Identify which cell holds the provided text, then report its [X, Y] central coordinate. 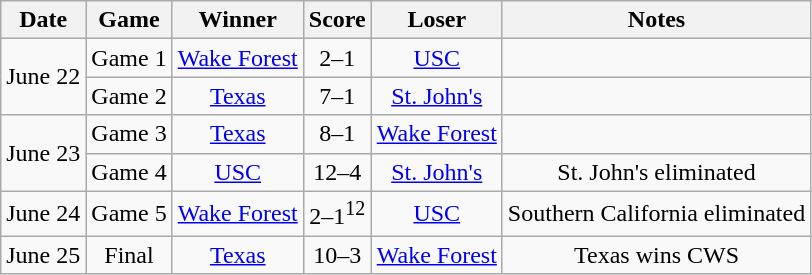
Score [337, 20]
June 24 [44, 214]
12–4 [337, 172]
8–1 [337, 134]
Notes [656, 20]
Loser [436, 20]
Southern California eliminated [656, 214]
10–3 [337, 255]
Game 2 [129, 96]
Texas wins CWS [656, 255]
Game 5 [129, 214]
June 25 [44, 255]
Winner [238, 20]
Game 1 [129, 58]
Game 3 [129, 134]
7–1 [337, 96]
2–112 [337, 214]
Final [129, 255]
June 23 [44, 153]
2–1 [337, 58]
June 22 [44, 77]
St. John's eliminated [656, 172]
Game 4 [129, 172]
Game [129, 20]
Date [44, 20]
